Output the [X, Y] coordinate of the center of the cell containing the given text.  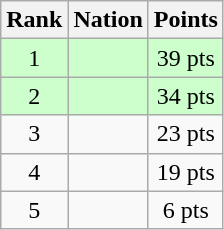
Rank [34, 20]
5 [34, 210]
2 [34, 96]
34 pts [186, 96]
39 pts [186, 58]
4 [34, 172]
3 [34, 134]
23 pts [186, 134]
Points [186, 20]
1 [34, 58]
Nation [108, 20]
6 pts [186, 210]
19 pts [186, 172]
